For the text-containing cell, return its midpoint in [x, y] coordinate format. 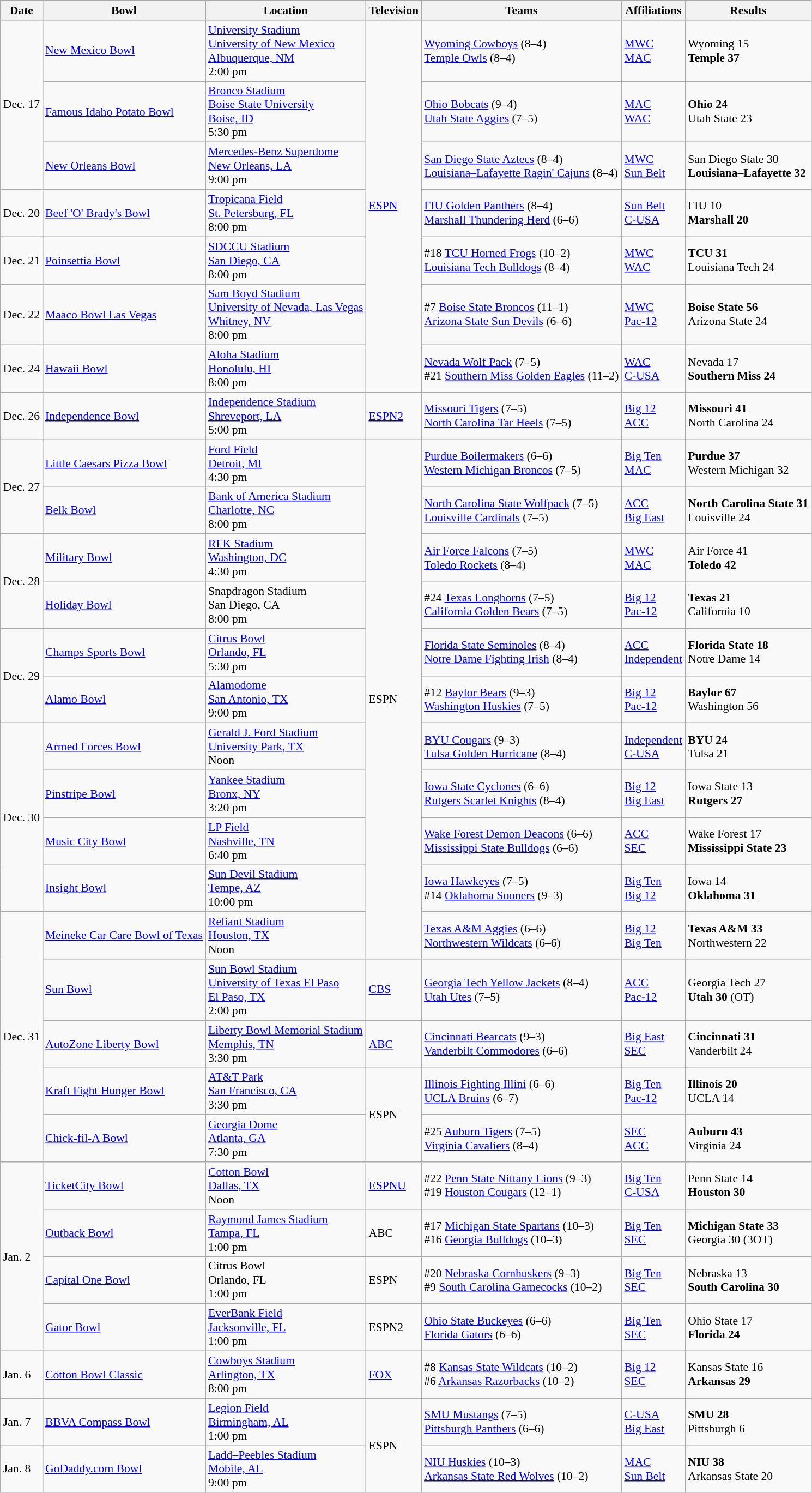
MWCPac-12 [653, 315]
Ohio State 17Florida 24 [748, 1327]
Belk Bowl [124, 510]
Outback Bowl [124, 1233]
BBVA Compass Bowl [124, 1422]
Raymond James StadiumTampa, FL1:00 pm [286, 1233]
Dec. 24 [22, 369]
Nebraska 13South Carolina 30 [748, 1280]
Dec. 17 [22, 105]
New Mexico Bowl [124, 51]
#12 Baylor Bears (9–3)Washington Huskies (7–5) [521, 699]
Bowl [124, 10]
AT&T ParkSan Francisco, CA3:30 pm [286, 1092]
Sam Boyd StadiumUniversity of Nevada, Las VegasWhitney, NV8:00 pm [286, 315]
Air Force 41Toledo 42 [748, 558]
MWCSun Belt [653, 166]
Television [393, 10]
Dec. 27 [22, 486]
Location [286, 10]
Yankee StadiumBronx, NY3:20 pm [286, 794]
#20 Nebraska Cornhuskers (9–3)#9 South Carolina Gamecocks (10–2) [521, 1280]
ACCBig East [653, 510]
Champs Sports Bowl [124, 652]
Ohio 24Utah State 23 [748, 112]
BYU Cougars (9–3)Tulsa Golden Hurricane (8–4) [521, 747]
Wyoming Cowboys (8–4)Temple Owls (8–4) [521, 51]
Baylor 67Washington 56 [748, 699]
Sun Bowl [124, 990]
Holiday Bowl [124, 605]
Citrus BowlOrlando, FL1:00 pm [286, 1280]
NIU Huskies (10–3)Arkansas State Red Wolves (10–2) [521, 1469]
RFK StadiumWashington, DC4:30 pm [286, 558]
#24 Texas Longhorns (7–5)California Golden Bears (7–5) [521, 605]
Independence StadiumShreveport, LA5:00 pm [286, 417]
Big TenBig 12 [653, 889]
Pinstripe Bowl [124, 794]
Mercedes-Benz SuperdomeNew Orleans, LA9:00 pm [286, 166]
Florida State Seminoles (8–4)Notre Dame Fighting Irish (8–4) [521, 652]
Aloha StadiumHonolulu, HI8:00 pm [286, 369]
Texas 21 California 10 [748, 605]
University StadiumUniversity of New MexicoAlbuquerque, NM2:00 pm [286, 51]
ESPNU [393, 1185]
FIU Golden Panthers (8–4)Marshall Thundering Herd (6–6) [521, 214]
Affiliations [653, 10]
Wake Forest 17Mississippi State 23 [748, 841]
MWCWAC [653, 261]
Cotton Bowl Classic [124, 1375]
Insight Bowl [124, 889]
Iowa 14Oklahoma 31 [748, 889]
Georgia DomeAtlanta, GA7:30 pm [286, 1139]
Dec. 26 [22, 417]
North Carolina State 31Louisville 24 [748, 510]
#17 Michigan State Spartans (10–3)#16 Georgia Bulldogs (10–3) [521, 1233]
Ladd–Peebles StadiumMobile, AL9:00 pm [286, 1469]
Music City Bowl [124, 841]
#22 Penn State Nittany Lions (9–3)#19 Houston Cougars (12–1) [521, 1185]
Michigan State 33Georgia 30 (3OT) [748, 1233]
Chick-fil-A Bowl [124, 1139]
Dec. 30 [22, 817]
Dec. 29 [22, 676]
Military Bowl [124, 558]
Sun Devil StadiumTempe, AZ10:00 pm [286, 889]
IndependentC-USA [653, 747]
Alamo Bowl [124, 699]
Legion FieldBirmingham, AL1:00 pm [286, 1422]
Wake Forest Demon Deacons (6–6)Mississippi State Bulldogs (6–6) [521, 841]
AlamodomeSan Antonio, TX9:00 pm [286, 699]
Poinsettia Bowl [124, 261]
Gator Bowl [124, 1327]
Penn State 14Houston 30 [748, 1185]
Capital One Bowl [124, 1280]
Florida State 18Notre Dame 14 [748, 652]
Illinois Fighting Illini (6–6)UCLA Bruins (6–7) [521, 1092]
Liberty Bowl Memorial StadiumMemphis, TN3:30 pm [286, 1044]
NIU 38Arkansas State 20 [748, 1469]
#7 Boise State Broncos (11–1)Arizona State Sun Devils (6–6) [521, 315]
ACCPac-12 [653, 990]
North Carolina State Wolfpack (7–5)Louisville Cardinals (7–5) [521, 510]
EverBank FieldJacksonville, FL1:00 pm [286, 1327]
Big 12ACC [653, 417]
BYU 24Tulsa 21 [748, 747]
Results [748, 10]
Missouri Tigers (7–5)North Carolina Tar Heels (7–5) [521, 417]
Jan. 2 [22, 1256]
Beef 'O' Brady's Bowl [124, 214]
Boise State 56Arizona State 24 [748, 315]
Missouri 41North Carolina 24 [748, 417]
Ford FieldDetroit, MI4:30 pm [286, 463]
Nevada Wolf Pack (7–5)#21 Southern Miss Golden Eagles (11–2) [521, 369]
Dec. 31 [22, 1037]
TCU 31Louisiana Tech 24 [748, 261]
Dec. 21 [22, 261]
Big TenC-USA [653, 1185]
#18 TCU Horned Frogs (10–2)Louisiana Tech Bulldogs (8–4) [521, 261]
Air Force Falcons (7–5)Toledo Rockets (8–4) [521, 558]
Famous Idaho Potato Bowl [124, 112]
#8 Kansas State Wildcats (10–2)#6 Arkansas Razorbacks (10–2) [521, 1375]
Big 12SEC [653, 1375]
Independence Bowl [124, 417]
Iowa Hawkeyes (7–5)#14 Oklahoma Sooners (9–3) [521, 889]
Illinois 20UCLA 14 [748, 1092]
Auburn 43Virginia 24 [748, 1139]
Gerald J. Ford StadiumUniversity Park, TXNoon [286, 747]
Kraft Fight Hunger Bowl [124, 1092]
Kansas State 16Arkansas 29 [748, 1375]
Bank of America StadiumCharlotte, NC8:00 pm [286, 510]
Sun Bowl StadiumUniversity of Texas El PasoEl Paso, TX2:00 pm [286, 990]
MACWAC [653, 112]
Teams [521, 10]
Sun BeltC-USA [653, 214]
Snapdragon StadiumSan Diego, CA8:00 pm [286, 605]
Big 12Big East [653, 794]
WACC-USA [653, 369]
Big 12Big Ten [653, 936]
SMU 28Pittsburgh 6 [748, 1422]
Cotton BowlDallas, TXNoon [286, 1185]
Jan. 7 [22, 1422]
AutoZone Liberty Bowl [124, 1044]
Reliant StadiumHouston, TXNoon [286, 936]
Date [22, 10]
Big TenMAC [653, 463]
C-USABig East [653, 1422]
Georgia Tech Yellow Jackets (8–4)Utah Utes (7–5) [521, 990]
Nevada 17Southern Miss 24 [748, 369]
TicketCity Bowl [124, 1185]
Purdue Boilermakers (6–6)Western Michigan Broncos (7–5) [521, 463]
GoDaddy.com Bowl [124, 1469]
Meineke Car Care Bowl of Texas [124, 936]
Jan. 8 [22, 1469]
San Diego State Aztecs (8–4)Louisiana–Lafayette Ragin' Cajuns (8–4) [521, 166]
Purdue 37Western Michigan 32 [748, 463]
Cincinnati Bearcats (9–3)Vanderbilt Commodores (6–6) [521, 1044]
Big TenPac-12 [653, 1092]
Armed Forces Bowl [124, 747]
Georgia Tech 27Utah 30 (OT) [748, 990]
ACCSEC [653, 841]
MACSun Belt [653, 1469]
New Orleans Bowl [124, 166]
Bronco StadiumBoise State UniversityBoise, ID5:30 pm [286, 112]
Dec. 22 [22, 315]
Cincinnati 31Vanderbilt 24 [748, 1044]
Cowboys StadiumArlington, TX8:00 pm [286, 1375]
San Diego State 30Louisiana–Lafayette 32 [748, 166]
Iowa State Cyclones (6–6)Rutgers Scarlet Knights (8–4) [521, 794]
ACCIndependent [653, 652]
Maaco Bowl Las Vegas [124, 315]
Dec. 20 [22, 214]
Dec. 28 [22, 581]
Big EastSEC [653, 1044]
Little Caesars Pizza Bowl [124, 463]
SECACC [653, 1139]
Citrus BowlOrlando, FL5:30 pm [286, 652]
FIU 10Marshall 20 [748, 214]
Ohio State Buckeyes (6–6)Florida Gators (6–6) [521, 1327]
Texas A&M Aggies (6–6)Northwestern Wildcats (6–6) [521, 936]
Jan. 6 [22, 1375]
Tropicana FieldSt. Petersburg, FL8:00 pm [286, 214]
Hawaii Bowl [124, 369]
FOX [393, 1375]
SMU Mustangs (7–5)Pittsburgh Panthers (6–6) [521, 1422]
SDCCU StadiumSan Diego, CA8:00 pm [286, 261]
#25 Auburn Tigers (7–5)Virginia Cavaliers (8–4) [521, 1139]
Ohio Bobcats (9–4)Utah State Aggies (7–5) [521, 112]
CBS [393, 990]
Wyoming 15Temple 37 [748, 51]
Texas A&M 33Northwestern 22 [748, 936]
LP FieldNashville, TN6:40 pm [286, 841]
Iowa State 13Rutgers 27 [748, 794]
